Determine the (X, Y) coordinate at the center of the cell enclosing the given text.  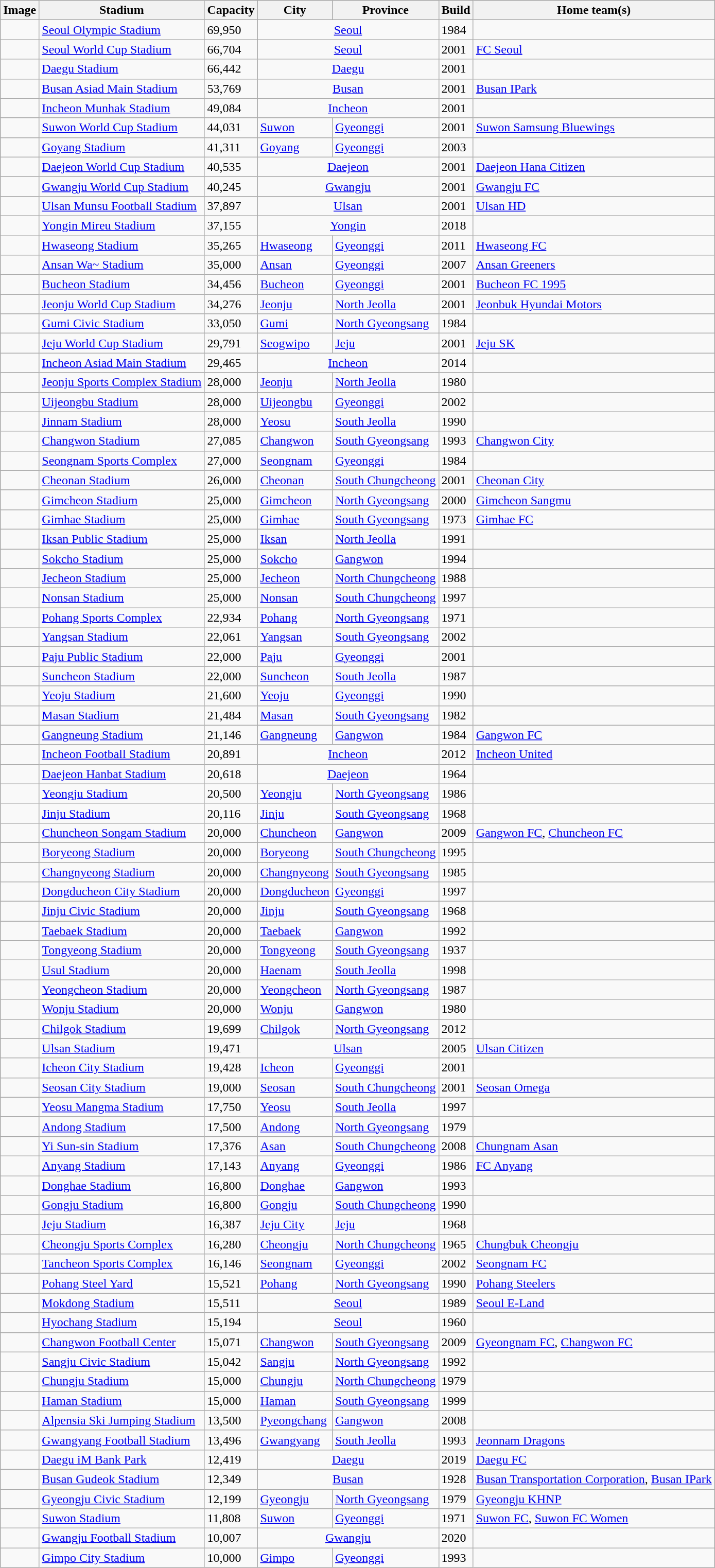
11,808 (231, 1519)
15,511 (231, 1303)
Daegu iM Bank Park (121, 1459)
Gwangju Football Stadium (121, 1538)
10,000 (231, 1558)
1995 (456, 852)
Seoul Olympic Stadium (121, 30)
Hwaseong FC (594, 245)
Daegu FC (594, 1459)
Cheonan City (594, 480)
17,143 (231, 1166)
Yeoju Stadium (121, 696)
Suwon FC, Suwon FC Women (594, 1519)
Home team(s) (594, 10)
13,496 (231, 1440)
Yeongcheon Stadium (121, 990)
Seoul E-Land (594, 1303)
Usul Stadium (121, 970)
2018 (456, 225)
16,387 (231, 1225)
Changnyeong (295, 872)
Yi Sun-sin Stadium (121, 1146)
Jeonbuk Hyundai Motors (594, 304)
Cheonan (295, 480)
Uijeongbu (295, 402)
Ulsan Citizen (594, 1048)
Asan (295, 1146)
Chilgok (295, 1029)
2000 (456, 500)
Haman Stadium (121, 1401)
Busan IPark (594, 89)
17,750 (231, 1107)
Bucheon FC 1995 (594, 285)
35,000 (231, 265)
Image (20, 10)
Changwon City (594, 441)
21,146 (231, 735)
Busan Transportation Corporation, Busan IPark (594, 1479)
Boryeong (295, 852)
20,116 (231, 813)
Gimcheon Sangmu (594, 500)
1960 (456, 1323)
Gimhae (295, 519)
Sokcho (295, 558)
Yeongcheon (295, 990)
Gyeongju (295, 1499)
40,245 (231, 186)
Chungnam Asan (594, 1146)
2011 (456, 245)
2014 (456, 363)
21,600 (231, 696)
26,000 (231, 480)
City (295, 10)
Capacity (231, 10)
16,146 (231, 1264)
Jeju Stadium (121, 1225)
Haman (295, 1401)
Hwaseong (295, 245)
Gyeongju KHNP (594, 1499)
Busan Gudeok Stadium (121, 1479)
Masan Stadium (121, 715)
29,465 (231, 363)
Cheonan Stadium (121, 480)
Taebaek Stadium (121, 931)
1988 (456, 578)
12,419 (231, 1459)
Taebaek (295, 931)
Gongju Stadium (121, 1205)
Tongyeong Stadium (121, 950)
Nonsan Stadium (121, 598)
Iksan Public Stadium (121, 539)
Gangwon FC (594, 735)
66,442 (231, 69)
37,897 (231, 206)
22,061 (231, 637)
Yangsan Stadium (121, 637)
Chungbuk Cheongju (594, 1244)
15,194 (231, 1323)
Seosan Omega (594, 1087)
34,276 (231, 304)
Bucheon Stadium (121, 285)
Gimhae Stadium (121, 519)
Uijeongbu Stadium (121, 402)
1964 (456, 774)
Jinju Civic Stadium (121, 911)
Andong (295, 1126)
17,500 (231, 1126)
Pohang Steel Yard (121, 1283)
Incheon Munhak Stadium (121, 108)
Ansan (295, 265)
17,376 (231, 1146)
1991 (456, 539)
49,084 (231, 108)
Suncheon Stadium (121, 676)
Changnyeong Stadium (121, 872)
Gyeongju Civic Stadium (121, 1499)
15,521 (231, 1283)
Changwon Stadium (121, 441)
35,265 (231, 245)
Seosan City Stadium (121, 1087)
Hyochang Stadium (121, 1323)
Incheon Football Stadium (121, 754)
Andong Stadium (121, 1126)
Nonsan (295, 598)
Chungju (295, 1381)
Ulsan Munsu Football Stadium (121, 206)
Yeosu Mangma Stadium (121, 1107)
Chilgok Stadium (121, 1029)
Goyang Stadium (121, 147)
13,500 (231, 1420)
2007 (456, 265)
Province (386, 10)
15,071 (231, 1342)
Tongyeong (295, 950)
Changwon Football Center (121, 1342)
27,000 (231, 461)
Sangju (295, 1362)
Daejeon World Cup Stadium (121, 167)
Icheon (295, 1068)
1998 (456, 970)
Ulsan HD (594, 206)
Incheon United (594, 754)
Seongnam Sports Complex (121, 461)
Gwangyang (295, 1440)
Daegu Stadium (121, 69)
Tancheon Sports Complex (121, 1264)
Suwon Samsung Bluewings (594, 128)
Build (456, 10)
Masan (295, 715)
53,769 (231, 89)
Alpensia Ski Jumping Stadium (121, 1420)
FC Anyang (594, 1166)
Gwangju World Cup Stadium (121, 186)
Gumi Civic Stadium (121, 324)
Chuncheon Songam Stadium (121, 833)
Gimpo City Stadium (121, 1558)
Gangneung Stadium (121, 735)
Gongju (295, 1205)
37,155 (231, 225)
Jinnam Stadium (121, 421)
Gimcheon Stadium (121, 500)
Goyang (295, 147)
Hwaseong Stadium (121, 245)
Donghae (295, 1185)
20,891 (231, 754)
1994 (456, 558)
Suwon World Cup Stadium (121, 128)
Cheongju Sports Complex (121, 1244)
Jeonju Sports Complex Stadium (121, 382)
Gimhae FC (594, 519)
Paju Public Stadium (121, 657)
Gwangyang Football Stadium (121, 1440)
16,280 (231, 1244)
Jeju City (295, 1225)
Mokdong Stadium (121, 1303)
Chuncheon (295, 833)
20,618 (231, 774)
29,791 (231, 343)
Stadium (121, 10)
Gumi (295, 324)
Cheongju (295, 1244)
Suncheon (295, 676)
1982 (456, 715)
Chungju Stadium (121, 1381)
Pohang Sports Complex (121, 618)
1965 (456, 1244)
41,311 (231, 147)
Gimpo (295, 1558)
19,000 (231, 1087)
FC Seoul (594, 49)
Seoul World Cup Stadium (121, 49)
Jinju Stadium (121, 813)
Haenam (295, 970)
Jeju SK (594, 343)
1989 (456, 1303)
19,471 (231, 1048)
10,007 (231, 1538)
Pyeongchang (295, 1420)
1937 (456, 950)
2005 (456, 1048)
Sangju Civic Stadium (121, 1362)
Pohang Steelers (594, 1283)
2020 (456, 1538)
40,535 (231, 167)
Jeonnam Dragons (594, 1440)
Paju (295, 657)
1985 (456, 872)
2003 (456, 147)
Yangsan (295, 637)
Yongin Mireu Stadium (121, 225)
Daejeon Hana Citizen (594, 167)
Gimcheon (295, 500)
Wonju (295, 1009)
Sokcho Stadium (121, 558)
Seogwipo (295, 343)
33,050 (231, 324)
20,500 (231, 794)
Gwangju FC (594, 186)
Anyang (295, 1166)
12,349 (231, 1479)
Donghae Stadium (121, 1185)
34,456 (231, 285)
1999 (456, 1401)
27,085 (231, 441)
69,950 (231, 30)
Seongnam FC (594, 1264)
12,199 (231, 1499)
19,428 (231, 1068)
Gangwon FC, Chuncheon FC (594, 833)
Gyeongnam FC, Changwon FC (594, 1342)
Gangneung (295, 735)
Yongin (348, 225)
Boryeong Stadium (121, 852)
Busan Asiad Main Stadium (121, 89)
Wonju Stadium (121, 1009)
Seosan (295, 1087)
1973 (456, 519)
15,042 (231, 1362)
Yeongju Stadium (121, 794)
2019 (456, 1459)
19,699 (231, 1029)
Suwon Stadium (121, 1519)
Daejeon Hanbat Stadium (121, 774)
Yeongju (295, 794)
Ansan Wa~ Stadium (121, 265)
Jeonju World Cup Stadium (121, 304)
Ansan Greeners (594, 265)
21,484 (231, 715)
Jeju World Cup Stadium (121, 343)
Dongducheon City Stadium (121, 892)
66,704 (231, 49)
Ulsan Stadium (121, 1048)
Bucheon (295, 285)
Yeoju (295, 696)
1928 (456, 1479)
44,031 (231, 128)
22,934 (231, 618)
Jecheon Stadium (121, 578)
Incheon Asiad Main Stadium (121, 363)
Icheon City Stadium (121, 1068)
Anyang Stadium (121, 1166)
Dongducheon (295, 892)
Jecheon (295, 578)
Iksan (295, 539)
